Output the (X, Y) coordinate of the center of the cell containing the given text.  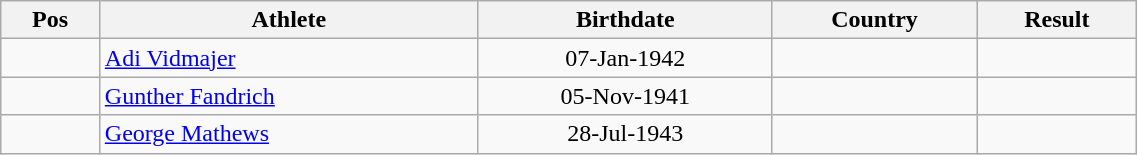
05-Nov-1941 (625, 96)
Country (874, 20)
Gunther Fandrich (288, 96)
Pos (50, 20)
Adi Vidmajer (288, 58)
Athlete (288, 20)
Birthdate (625, 20)
Result (1057, 20)
28-Jul-1943 (625, 134)
George Mathews (288, 134)
07-Jan-1942 (625, 58)
